Locate the cell with the specified text and output its [x, y] center coordinate. 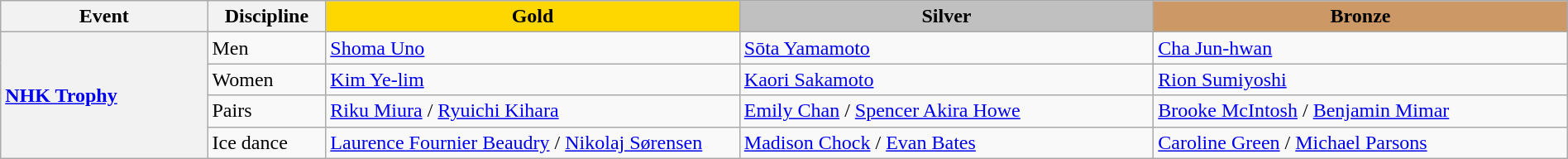
Kaori Sakamoto [946, 79]
Brooke McIntosh / Benjamin Mimar [1360, 111]
Rion Sumiyoshi [1360, 79]
Men [266, 48]
NHK Trophy [104, 95]
Gold [533, 17]
Discipline [266, 17]
Cha Jun-hwan [1360, 48]
Event [104, 17]
Pairs [266, 111]
Bronze [1360, 17]
Ice dance [266, 142]
Caroline Green / Michael Parsons [1360, 142]
Shoma Uno [533, 48]
Riku Miura / Ryuichi Kihara [533, 111]
Laurence Fournier Beaudry / Nikolaj Sørensen [533, 142]
Kim Ye-lim [533, 79]
Women [266, 79]
Sōta Yamamoto [946, 48]
Madison Chock / Evan Bates [946, 142]
Emily Chan / Spencer Akira Howe [946, 111]
Silver [946, 17]
